Detect which cell encompasses the target text, then output its (X, Y) center coordinate. 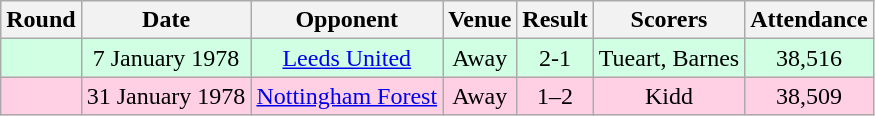
Tueart, Barnes (669, 58)
7 January 1978 (166, 58)
Opponent (347, 20)
1–2 (555, 96)
Scorers (669, 20)
Venue (480, 20)
38,516 (809, 58)
Result (555, 20)
Kidd (669, 96)
Leeds United (347, 58)
38,509 (809, 96)
Nottingham Forest (347, 96)
Round (41, 20)
2-1 (555, 58)
Date (166, 20)
Attendance (809, 20)
31 January 1978 (166, 96)
